From the cell containing the given text, extract its center point as [X, Y] coordinate. 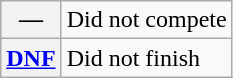
Did not compete [146, 20]
— [31, 20]
Did not finish [146, 58]
DNF [31, 58]
